Identify which cell holds the provided text, then report its (X, Y) central coordinate. 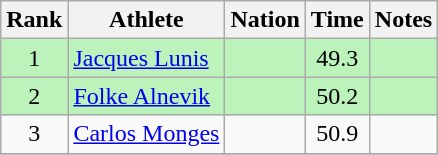
50.2 (337, 96)
Nation (265, 20)
2 (34, 96)
Jacques Lunis (146, 58)
Rank (34, 20)
Carlos Monges (146, 134)
3 (34, 134)
Athlete (146, 20)
Notes (403, 20)
1 (34, 58)
50.9 (337, 134)
49.3 (337, 58)
Folke Alnevik (146, 96)
Time (337, 20)
